Return [X, Y] of the center of cell containing provided text 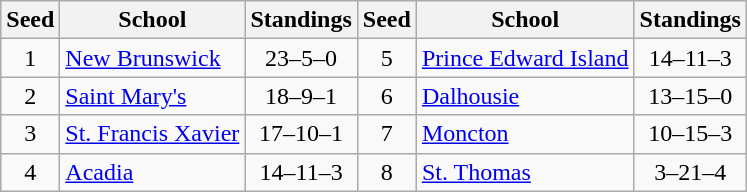
3–21–4 [690, 172]
13–15–0 [690, 96]
10–15–3 [690, 134]
St. Francis Xavier [152, 134]
23–5–0 [301, 58]
18–9–1 [301, 96]
Saint Mary's [152, 96]
6 [386, 96]
Acadia [152, 172]
4 [30, 172]
Prince Edward Island [525, 58]
Dalhousie [525, 96]
St. Thomas [525, 172]
1 [30, 58]
New Brunswick [152, 58]
2 [30, 96]
17–10–1 [301, 134]
7 [386, 134]
3 [30, 134]
5 [386, 58]
8 [386, 172]
Moncton [525, 134]
